Identify which cell holds the provided text, then report its [x, y] central coordinate. 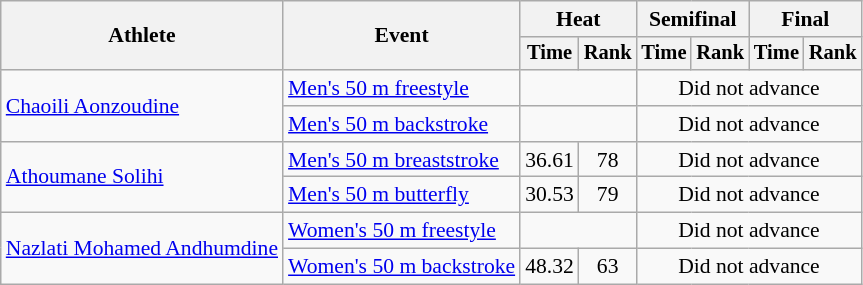
63 [608, 267]
Women's 50 m freestyle [402, 231]
Men's 50 m butterfly [402, 195]
Semifinal [692, 19]
30.53 [550, 195]
79 [608, 195]
Nazlati Mohamed Andhumdine [142, 248]
Men's 50 m freestyle [402, 88]
36.61 [550, 160]
48.32 [550, 267]
Heat [578, 19]
Athlete [142, 36]
Final [805, 19]
78 [608, 160]
Men's 50 m backstroke [402, 124]
Men's 50 m breaststroke [402, 160]
Women's 50 m backstroke [402, 267]
Event [402, 36]
Chaoili Aonzoudine [142, 106]
Athoumane Solihi [142, 178]
